Detect which cell encompasses the target text, then output its (X, Y) center coordinate. 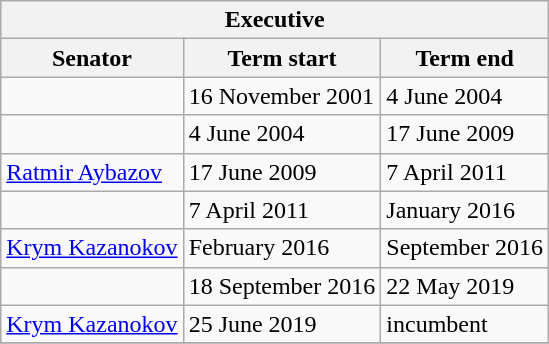
Ratmir Aybazov (92, 172)
Senator (92, 58)
25 June 2019 (282, 324)
February 2016 (282, 248)
16 November 2001 (282, 96)
incumbent (465, 324)
Term start (282, 58)
Executive (275, 20)
January 2016 (465, 210)
22 May 2019 (465, 286)
Term end (465, 58)
September 2016 (465, 248)
18 September 2016 (282, 286)
